Pinpoint the cell where the given text exists, returning its [x, y] midpoint coordinate. 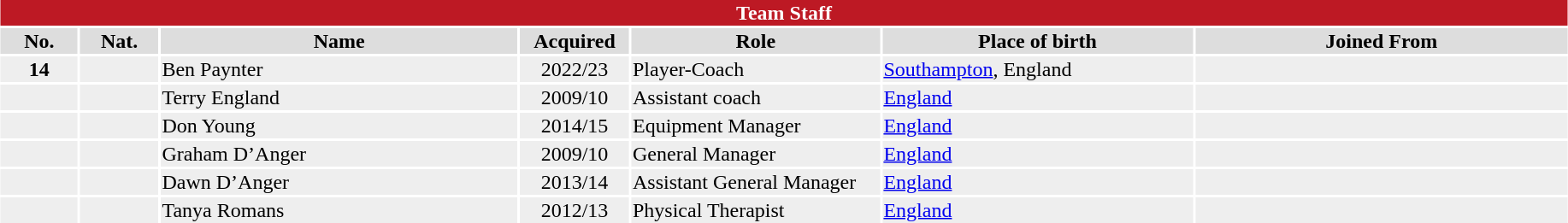
General Manager [755, 154]
Graham D’Anger [339, 154]
Player-Coach [755, 69]
No. [39, 41]
2013/14 [575, 182]
2014/15 [575, 126]
14 [39, 69]
Physical Therapist [755, 210]
Assistant coach [755, 97]
Don Young [339, 126]
Assistant General Manager [755, 182]
Ben Paynter [339, 69]
Tanya Romans [339, 210]
Joined From [1382, 41]
Role [755, 41]
Name [339, 41]
Terry England [339, 97]
2022/23 [575, 69]
2012/13 [575, 210]
Acquired [575, 41]
Southampton, England [1038, 69]
Equipment Manager [755, 126]
Team Staff [783, 13]
Dawn D’Anger [339, 182]
Place of birth [1038, 41]
Nat. [120, 41]
